Output the (X, Y) coordinate of the center of the cell containing the given text.  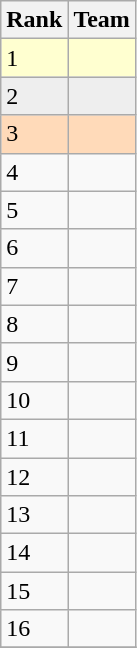
5 (34, 210)
7 (34, 286)
11 (34, 438)
6 (34, 248)
Rank (34, 20)
2 (34, 96)
1 (34, 58)
16 (34, 629)
15 (34, 591)
14 (34, 553)
4 (34, 172)
9 (34, 362)
10 (34, 400)
8 (34, 324)
3 (34, 134)
Team (102, 20)
13 (34, 515)
12 (34, 477)
